Return the (x, y) coordinate for the center point of the cell that contains the specified text.  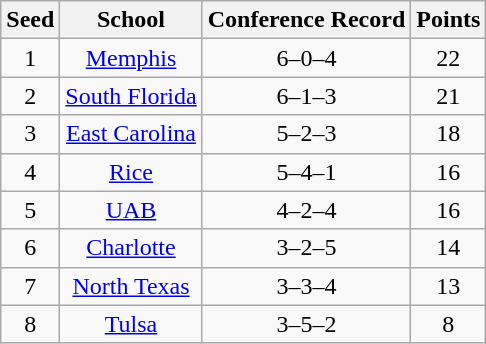
UAB (131, 210)
14 (448, 248)
6–1–3 (306, 96)
Charlotte (131, 248)
18 (448, 134)
Points (448, 20)
East Carolina (131, 134)
21 (448, 96)
6–0–4 (306, 58)
7 (30, 286)
3–2–5 (306, 248)
6 (30, 248)
School (131, 20)
South Florida (131, 96)
3–3–4 (306, 286)
4 (30, 172)
5–2–3 (306, 134)
1 (30, 58)
North Texas (131, 286)
Rice (131, 172)
3 (30, 134)
Tulsa (131, 324)
Conference Record (306, 20)
Memphis (131, 58)
2 (30, 96)
13 (448, 286)
3–5–2 (306, 324)
4–2–4 (306, 210)
22 (448, 58)
5–4–1 (306, 172)
5 (30, 210)
Seed (30, 20)
